Output the (X, Y) coordinate of the center of the cell containing the given text.  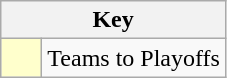
Teams to Playoffs (134, 58)
Key (114, 20)
